Detect which cell encompasses the target text, then output its [x, y] center coordinate. 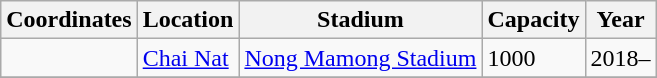
Nong Mamong Stadium [360, 58]
Location [188, 20]
Year [620, 20]
Chai Nat [188, 58]
Coordinates [69, 20]
1000 [534, 58]
2018– [620, 58]
Stadium [360, 20]
Capacity [534, 20]
